Scan for the cell matching the given text and deliver its (x, y) coordinate at center. 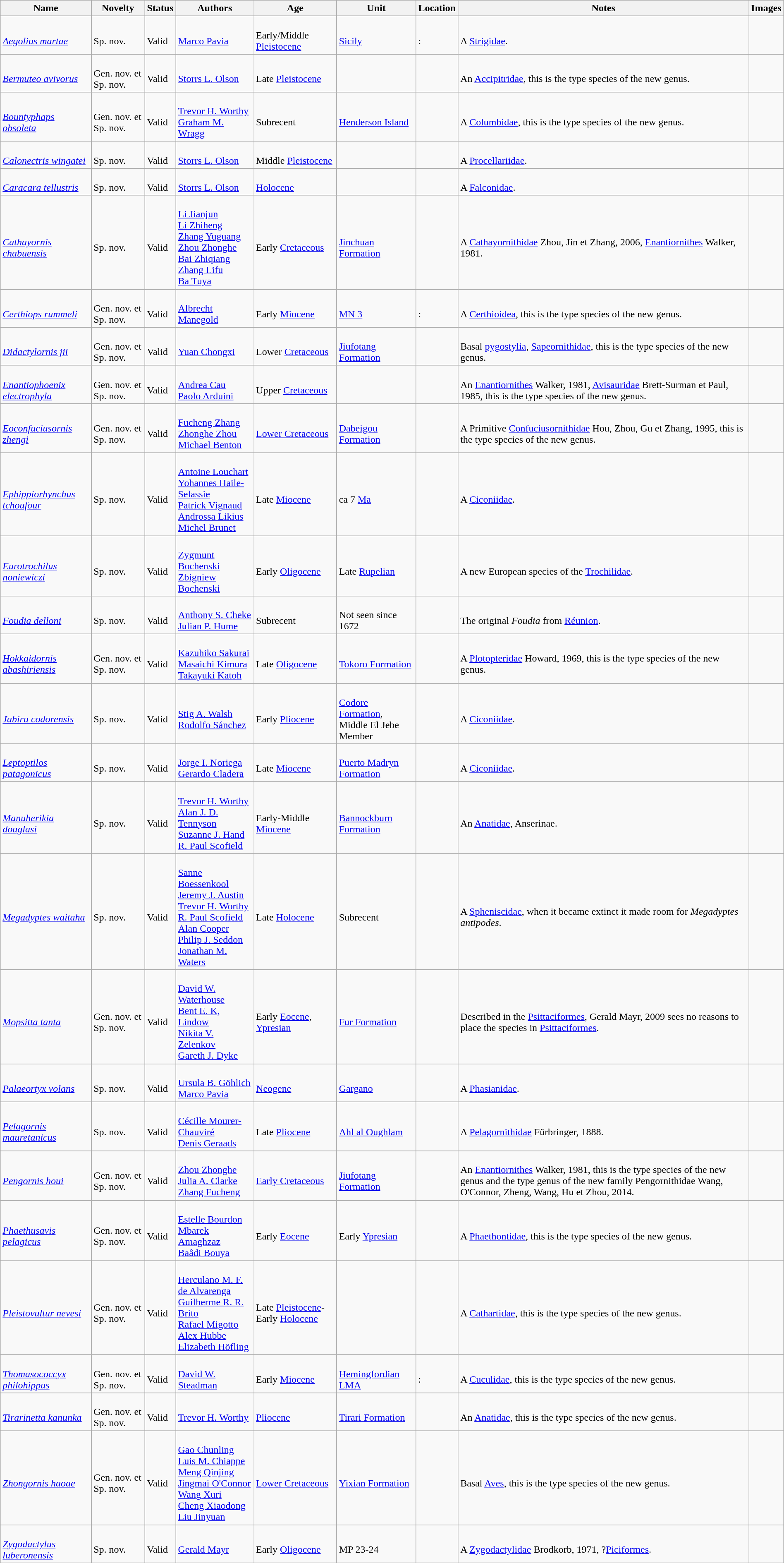
Andrea CauPaolo Arduini (215, 384)
A Falconidae. (604, 182)
Yuan Chongxi (215, 346)
Bannockburn Formation (376, 817)
A Phaethontidae, this is the type species of the new genus. (604, 1230)
Cathayornis chabuensis (46, 242)
Fur Formation (376, 1017)
Foudia delloni (46, 615)
Jabiru codorensis (46, 714)
Tokoro Formation (376, 659)
Tirari Formation (376, 1412)
Ephippiorhynchus tchoufour (46, 494)
Hemingfordian LMA (376, 1374)
Gerald Mayr (215, 1544)
Ahl al Oughlam (376, 1126)
Zygodactylus luberonensis (46, 1544)
Enantiophoenix electrophyla (46, 384)
Puerto Madryn Formation (376, 763)
Li JianjunLi ZhihengZhang YuguangZhou ZhongheBai ZhiqiangZhang LifuBa Tuya (215, 242)
Phaethusavis pelagicus (46, 1230)
A Strigidae. (604, 35)
Caracara tellustris (46, 182)
Codore Formation,Middle El Jebe Member (376, 714)
The original Foudia from Réunion. (604, 615)
Age (295, 8)
Antoine LouchartYohannes Haile-SelassiePatrick VignaudAndrossa LikiusMichel Brunet (215, 494)
Bermuteo avivorus (46, 73)
Novelty (118, 8)
ca 7 Ma (376, 494)
MN 3 (376, 308)
A Cathayornithidae Zhou, Jin et Zhang, 2006, Enantiornithes Walker, 1981. (604, 242)
Images (766, 8)
Manuherikia douglasi (46, 817)
Jorge I. NoriegaGerardo Cladera (215, 763)
Late Oligocene (295, 659)
Name (46, 8)
Pliocene (295, 1412)
Basal Aves, this is the type species of the new genus. (604, 1478)
An Accipitridae, this is the type species of the new genus. (604, 73)
Anthony S. ChekeJulian P. Hume (215, 615)
Stig A. WalshRodolfo Sánchez (215, 714)
An Anatidae, this is the type species of the new genus. (604, 1412)
Albrecht Manegold (215, 308)
David W. WaterhouseBent E. K, LindowNikita V. ZelenkovGareth J. Dyke (215, 1017)
Neogene (295, 1083)
Late Holocene (295, 912)
Status (160, 8)
An Enantiornithes Walker, 1981, Avisauridae Brett-Surman et Paul, 1985, this is the type species of the new genus. (604, 384)
Herculano M. F. de AlvarengaGuilherme R. R. BritoRafael MigottoAlex HubbeElizabeth Höfling (215, 1307)
A new European species of the Trochilidae. (604, 566)
Trevor H. WorthyAlan J. D. TennysonSuzanne J. HandR. Paul Scofield (215, 817)
Yixian Formation (376, 1478)
Upper Cretaceous (295, 384)
MP 23-24 (376, 1544)
Megadyptes waitaha (46, 912)
Marco Pavia (215, 35)
Cécille Mourer-ChauviréDenis Geraads (215, 1126)
Late Pleistocene-Early Holocene (295, 1307)
Sanne BoessenkoolJeremy J. AustinTrevor H. WorthyR. Paul ScofieldAlan CooperPhilip J. SeddonJonathan M. Waters (215, 912)
Pelagornis mauretanicus (46, 1126)
A Plotopteridae Howard, 1969, this is the type species of the new genus. (604, 659)
Didactylornis jii (46, 346)
Calonectris wingatei (46, 155)
Unit (376, 8)
An Anatidae, Anserinae. (604, 817)
A Zygodactylidae Brodkorb, 1971, ?Piciformes. (604, 1544)
Sicily (376, 35)
A Primitive Confuciusornithidae Hou, Zhou, Gu et Zhang, 1995, this is the type species of the new genus. (604, 428)
Certhiops rummeli (46, 308)
Early-Middle Miocene (295, 817)
Mopsitta tanta (46, 1017)
Not seen since 1672 (376, 615)
Dabeigou Formation (376, 428)
Early/Middle Pleistocene (295, 35)
Trevor H. Worthy (215, 1412)
Gao ChunlingLuis M. ChiappeMeng QinjingJingmai O'ConnorWang XuriCheng XiaodongLiu Jinyuan (215, 1478)
A Certhioidea, this is the type species of the new genus. (604, 308)
Kazuhiko SakuraiMasaichi KimuraTakayuki Katoh (215, 659)
Described in the Psittaciformes, Gerald Mayr, 2009 sees no reasons to place the species in Psittaciformes. (604, 1017)
Henderson Island (376, 117)
A Cuculidae, this is the type species of the new genus. (604, 1374)
Early Eocene (295, 1230)
Late Rupelian (376, 566)
Hokkaidornis abashiriensis (46, 659)
A Cathartidae, this is the type species of the new genus. (604, 1307)
A Columbidae, this is the type species of the new genus. (604, 117)
A Procellariidae. (604, 155)
A Pelagornithidae Fürbringer, 1888. (604, 1126)
Authors (215, 8)
Leptoptilos patagonicus (46, 763)
Location (437, 8)
Tirarinetta kanunka (46, 1412)
Thomasococcyx philohippus (46, 1374)
A Phasianidae. (604, 1083)
Pleistovultur nevesi (46, 1307)
Middle Pleistocene (295, 155)
Eurotrochilus noniewiczi (46, 566)
Estelle BourdonMbarek AmaghzazBaâdi Bouya (215, 1230)
Ursula B. GöhlichMarco Pavia (215, 1083)
Holocene (295, 182)
Fucheng ZhangZhonghe ZhouMichael Benton (215, 428)
Basal pygostylia, Sapeornithidae, this is the type species of the new genus. (604, 346)
Trevor H. WorthyGraham M. Wragg (215, 117)
Zhou ZhongheJulia A. ClarkeZhang Fucheng (215, 1176)
Eoconfuciusornis zhengi (46, 428)
Gargano (376, 1083)
Aegolius martae (46, 35)
Late Pleistocene (295, 73)
Pengornis houi (46, 1176)
David W. Steadman (215, 1374)
Zygmunt BochenskiZbigniew Bochenski (215, 566)
Zhongornis haoae (46, 1478)
Early Eocene,Ypresian (295, 1017)
Notes (604, 8)
Early Pliocene (295, 714)
Early Ypresian (376, 1230)
Jinchuan Formation (376, 242)
Late Pliocene (295, 1126)
Palaeortyx volans (46, 1083)
A Spheniscidae, when it became extinct it made room for Megadyptes antipodes. (604, 912)
Bountyphaps obsoleta (46, 117)
